Search for the cell housing the specified text and yield its (X, Y) center coordinate. 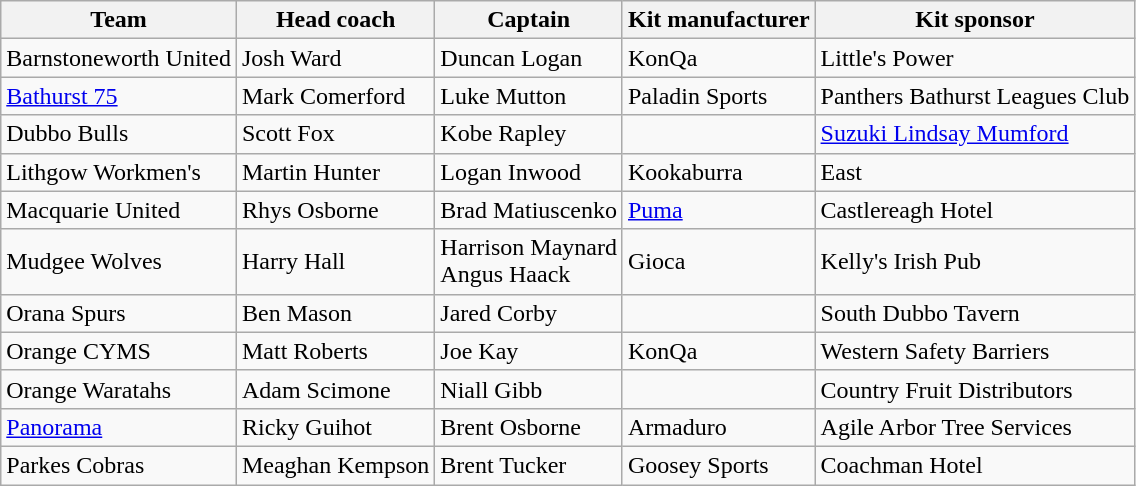
Castlereagh Hotel (975, 210)
Panorama (119, 427)
Jared Corby (529, 313)
Lithgow Workmen's (119, 172)
Dubbo Bulls (119, 134)
Brent Tucker (529, 465)
Bathurst 75 (119, 96)
Mark Comerford (335, 96)
Meaghan Kempson (335, 465)
Niall Gibb (529, 389)
Gioca (718, 262)
Panthers Bathurst Leagues Club (975, 96)
Kit sponsor (975, 20)
Adam Scimone (335, 389)
Mudgee Wolves (119, 262)
Coachman Hotel (975, 465)
Agile Arbor Tree Services (975, 427)
Macquarie United (119, 210)
Joe Kay (529, 351)
Head coach (335, 20)
South Dubbo Tavern (975, 313)
Kelly's Irish Pub (975, 262)
Kobe Rapley (529, 134)
Orange Waratahs (119, 389)
Josh Ward (335, 58)
Team (119, 20)
Puma (718, 210)
Orana Spurs (119, 313)
Luke Mutton (529, 96)
Harry Hall (335, 262)
Martin Hunter (335, 172)
Matt Roberts (335, 351)
Orange CYMS (119, 351)
Armaduro (718, 427)
Suzuki Lindsay Mumford (975, 134)
Parkes Cobras (119, 465)
Country Fruit Distributors (975, 389)
Little's Power (975, 58)
Logan Inwood (529, 172)
Paladin Sports (718, 96)
Western Safety Barriers (975, 351)
East (975, 172)
Scott Fox (335, 134)
Barnstoneworth United (119, 58)
Ricky Guihot (335, 427)
Brent Osborne (529, 427)
Captain (529, 20)
Brad Matiuscenko (529, 210)
Rhys Osborne (335, 210)
Goosey Sports (718, 465)
Ben Mason (335, 313)
Duncan Logan (529, 58)
Kookaburra (718, 172)
Harrison MaynardAngus Haack (529, 262)
Kit manufacturer (718, 20)
